Extract the (X, Y) coordinate from the center of the cell holding the provided text.  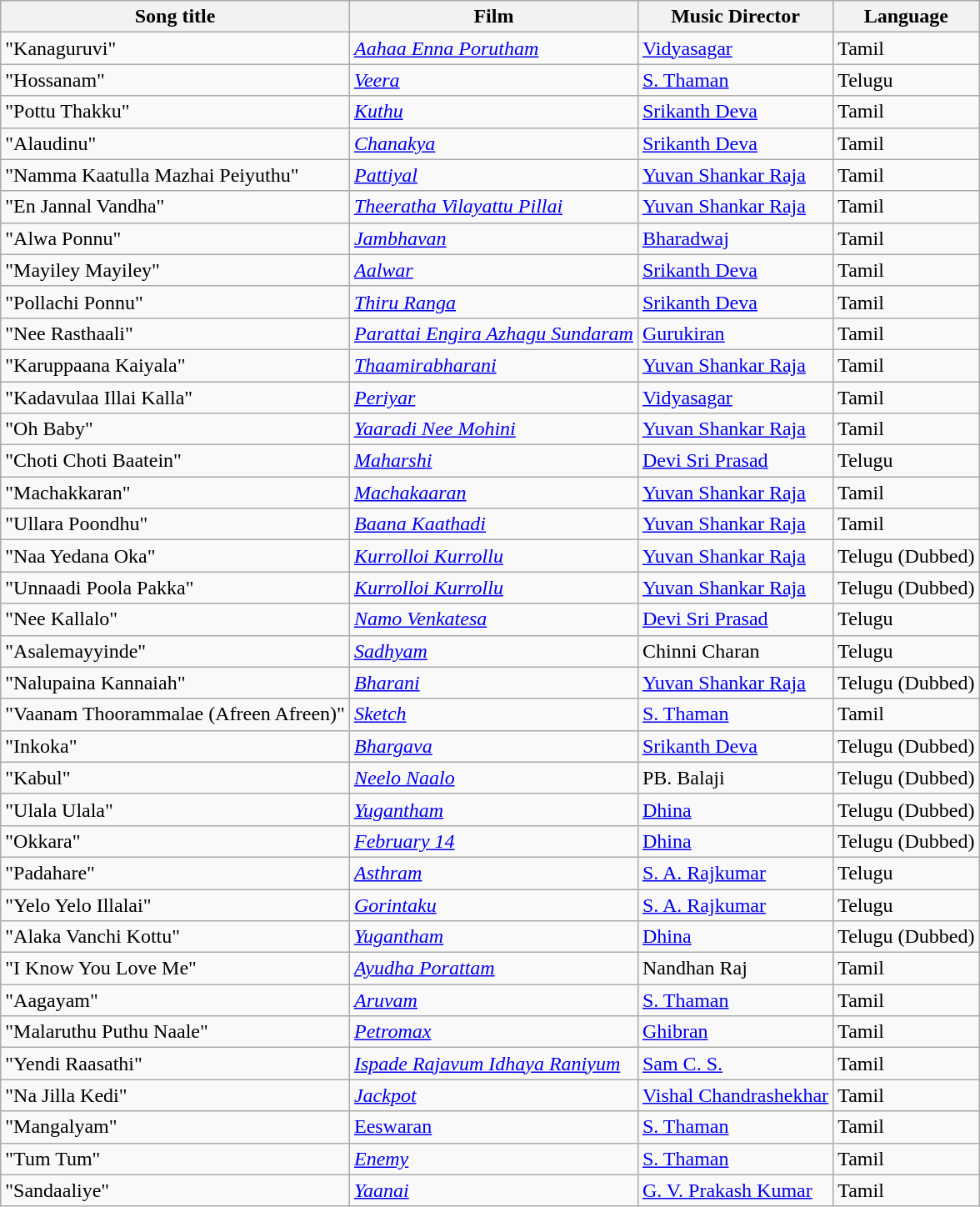
"Padahare" (175, 873)
"Na Jilla Kedi" (175, 1095)
"Kanaguruvi" (175, 48)
Asthram (493, 873)
Pattiyal (493, 175)
"Hossanam" (175, 80)
Veera (493, 80)
"Choti Choti Baatein" (175, 461)
Ghibran (735, 1032)
Kuthu (493, 112)
"Kabul" (175, 778)
Song title (175, 17)
Nandhan Raj (735, 969)
Maharshi (493, 461)
Gurukiran (735, 333)
Neelo Naalo (493, 778)
Thaamirabharani (493, 365)
"Inkoka" (175, 746)
Music Director (735, 17)
Language (907, 17)
"Namma Kaatulla Mazhai Peiyuthu" (175, 175)
Theeratha Vilayattu Pillai (493, 207)
Sketch (493, 714)
Chinni Charan (735, 651)
"Alwa Ponnu" (175, 238)
"Oh Baby" (175, 429)
Thiru Ranga (493, 302)
Periyar (493, 398)
"Mayiley Mayiley" (175, 270)
Bharani (493, 683)
"Nee Rasthaali" (175, 333)
"Karuppaana Kaiyala" (175, 365)
Eeswaran (493, 1127)
Machakaaran (493, 493)
"Mangalyam" (175, 1127)
"Nalupaina Kannaiah" (175, 683)
Ayudha Porattam (493, 969)
"Asalemayyinde" (175, 651)
"Malaruthu Puthu Naale" (175, 1032)
"Alaudinu" (175, 143)
Yaanai (493, 1190)
"Ulala Ulala" (175, 809)
"Nee Kallalo" (175, 619)
February 14 (493, 841)
Petromax (493, 1032)
Bharadwaj (735, 238)
Sam C. S. (735, 1064)
"Yendi Raasathi" (175, 1064)
Baana Kaathadi (493, 524)
Ispade Rajavum Idhaya Raniyum (493, 1064)
Gorintaku (493, 904)
Aruvam (493, 1000)
"En Jannal Vandha" (175, 207)
Chanakya (493, 143)
"Kadavulaa Illai Kalla" (175, 398)
"Yelo Yelo Illalai" (175, 904)
Sadhyam (493, 651)
Jambhavan (493, 238)
"Machakkaran" (175, 493)
"Sandaaliye" (175, 1190)
"Alaka Vanchi Kottu" (175, 937)
Namo Venkatesa (493, 619)
Jackpot (493, 1095)
G. V. Prakash Kumar (735, 1190)
Bhargava (493, 746)
PB. Balaji (735, 778)
"Pottu Thakku" (175, 112)
Aalwar (493, 270)
Aahaa Enna Porutham (493, 48)
Parattai Engira Azhagu Sundaram (493, 333)
Enemy (493, 1159)
"Naa Yedana Oka" (175, 556)
"Pollachi Ponnu" (175, 302)
Vishal Chandrashekhar (735, 1095)
"Unnaadi Poola Pakka" (175, 588)
"Tum Tum" (175, 1159)
Yaaradi Nee Mohini (493, 429)
"Ullara Poondhu" (175, 524)
"I Know You Love Me" (175, 969)
"Aagayam" (175, 1000)
Film (493, 17)
"Okkara" (175, 841)
"Vaanam Thoorammalae (Afreen Afreen)" (175, 714)
